Capture the cell that displays the provided text and extract its (X, Y) central coordinate. 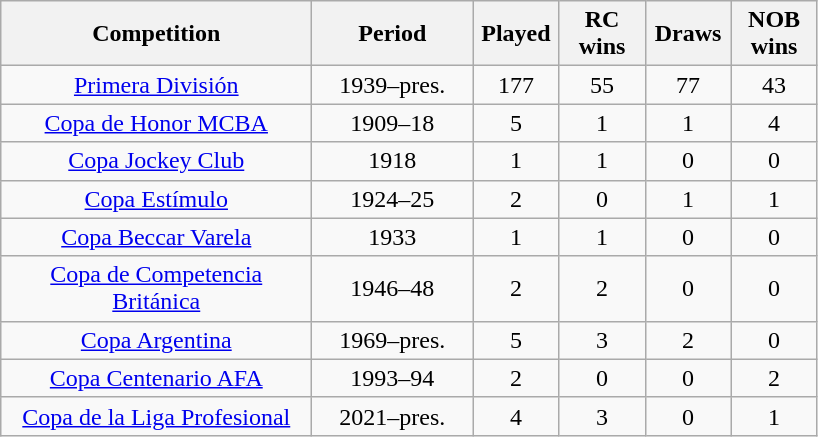
Draws (688, 34)
Copa de la Liga Profesional (156, 416)
1993–94 (392, 378)
Primera División (156, 85)
Period (392, 34)
1969–pres. (392, 340)
Copa Jockey Club (156, 161)
Copa Argentina (156, 340)
177 (516, 85)
Copa de Competencia Británica (156, 288)
2021–pres. (392, 416)
RC wins (602, 34)
Played (516, 34)
1939–pres. (392, 85)
77 (688, 85)
43 (774, 85)
1924–25 (392, 199)
NOB wins (774, 34)
Copa Estímulo (156, 199)
1946–48 (392, 288)
1918 (392, 161)
Copa de Honor MCBA (156, 123)
1933 (392, 237)
55 (602, 85)
Copa Beccar Varela (156, 237)
Competition (156, 34)
1909–18 (392, 123)
Copa Centenario AFA (156, 378)
